For the text-containing cell, return its midpoint in [x, y] coordinate format. 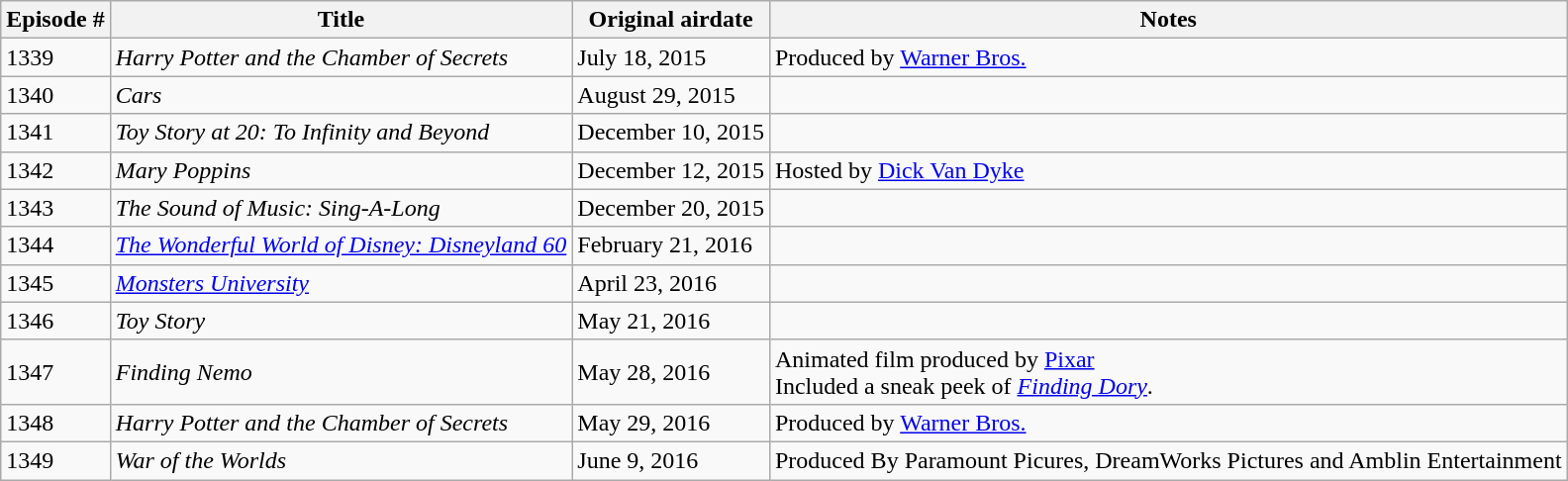
June 9, 2016 [671, 460]
1340 [55, 95]
1341 [55, 133]
1346 [55, 321]
May 29, 2016 [671, 423]
December 20, 2015 [671, 208]
April 23, 2016 [671, 283]
Episode # [55, 20]
December 10, 2015 [671, 133]
1345 [55, 283]
Animated film produced by PixarIncluded a sneak peek of Finding Dory. [1168, 372]
1343 [55, 208]
Monsters University [341, 283]
Produced By Paramount Picures, DreamWorks Pictures and Amblin Entertainment [1168, 460]
1339 [55, 57]
May 28, 2016 [671, 372]
Cars [341, 95]
December 12, 2015 [671, 170]
The Sound of Music: Sing-A-Long [341, 208]
War of the Worlds [341, 460]
Notes [1168, 20]
1342 [55, 170]
Toy Story at 20: To Infinity and Beyond [341, 133]
1347 [55, 372]
1344 [55, 245]
Mary Poppins [341, 170]
Hosted by Dick Van Dyke [1168, 170]
1349 [55, 460]
February 21, 2016 [671, 245]
August 29, 2015 [671, 95]
The Wonderful World of Disney: Disneyland 60 [341, 245]
Original airdate [671, 20]
Toy Story [341, 321]
Title [341, 20]
1348 [55, 423]
May 21, 2016 [671, 321]
Finding Nemo [341, 372]
July 18, 2015 [671, 57]
